Search for the cell housing the specified text and yield its [x, y] center coordinate. 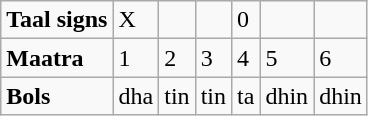
X [136, 20]
1 [136, 58]
5 [287, 58]
6 [341, 58]
ta [246, 96]
Taal signs [57, 20]
Bols [57, 96]
dha [136, 96]
3 [213, 58]
2 [177, 58]
Maatra [57, 58]
4 [246, 58]
0 [246, 20]
